Scan for the cell matching the given text and deliver its [X, Y] coordinate at center. 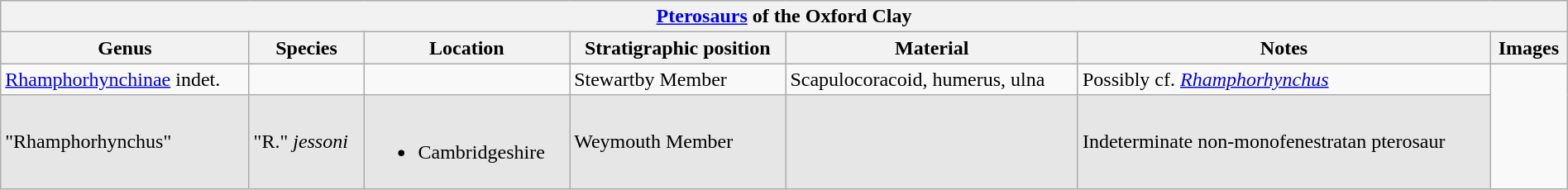
Indeterminate non-monofenestratan pterosaur [1284, 142]
Species [306, 48]
Images [1529, 48]
Material [932, 48]
Location [466, 48]
Genus [125, 48]
Rhamphorhynchinae indet. [125, 79]
Stratigraphic position [678, 48]
Stewartby Member [678, 79]
Cambridgeshire [466, 142]
Weymouth Member [678, 142]
"R." jessoni [306, 142]
Scapulocoracoid, humerus, ulna [932, 79]
Pterosaurs of the Oxford Clay [784, 17]
Notes [1284, 48]
"Rhamphorhynchus" [125, 142]
Possibly cf. Rhamphorhynchus [1284, 79]
